Extract the (x, y) coordinate from the center of the cell holding the provided text.  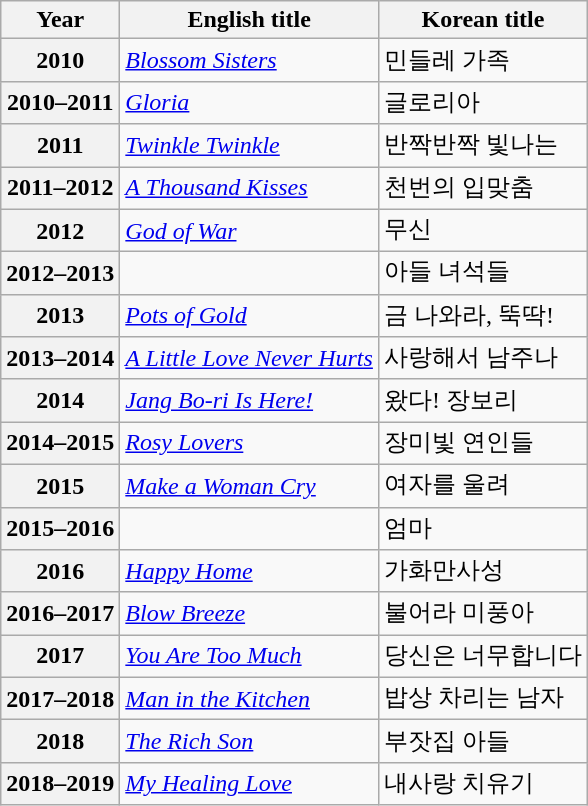
Jang Bo-ri Is Here! (250, 400)
2010 (60, 60)
Make a Woman Cry (250, 486)
2011–2012 (60, 188)
Man in the Kitchen (250, 698)
무신 (482, 230)
2014–2015 (60, 444)
2015 (60, 486)
2018 (60, 742)
2014 (60, 400)
2013 (60, 316)
Blow Breeze (250, 614)
The Rich Son (250, 742)
2010–2011 (60, 102)
천번의 입맞춤 (482, 188)
가화만사성 (482, 572)
2015–2016 (60, 528)
2018–2019 (60, 784)
부잣집 아들 (482, 742)
A Little Love Never Hurts (250, 358)
아들 녀석들 (482, 274)
Blossom Sisters (250, 60)
2016–2017 (60, 614)
사랑해서 남주나 (482, 358)
Happy Home (250, 572)
Pots of Gold (250, 316)
내사랑 치유기 (482, 784)
밥상 차리는 남자 (482, 698)
왔다! 장보리 (482, 400)
금 나와라, 뚝딱! (482, 316)
2017 (60, 656)
2017–2018 (60, 698)
English title (250, 20)
당신은 너무합니다 (482, 656)
2012–2013 (60, 274)
민들레 가족 (482, 60)
반짝반짝 빛나는 (482, 146)
Gloria (250, 102)
장미빛 연인들 (482, 444)
엄마 (482, 528)
글로리아 (482, 102)
My Healing Love (250, 784)
You Are Too Much (250, 656)
Rosy Lovers (250, 444)
A Thousand Kisses (250, 188)
2013–2014 (60, 358)
여자를 울려 (482, 486)
Year (60, 20)
Twinkle Twinkle (250, 146)
2012 (60, 230)
2011 (60, 146)
2016 (60, 572)
Korean title (482, 20)
God of War (250, 230)
불어라 미풍아 (482, 614)
